Capture the cell that displays the provided text and extract its [X, Y] central coordinate. 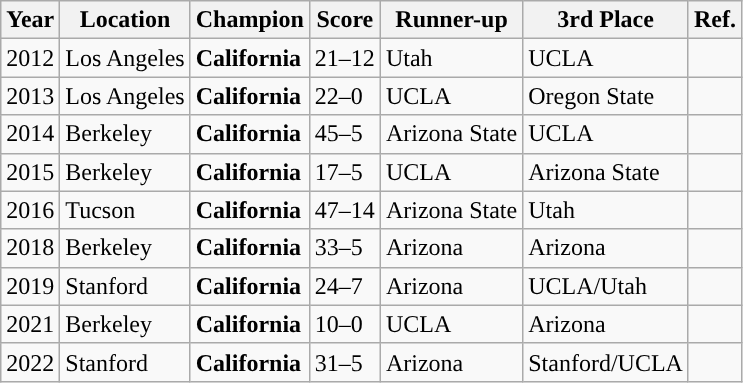
Champion [250, 20]
24–7 [344, 286]
21–12 [344, 58]
2013 [30, 96]
31–5 [344, 362]
2018 [30, 248]
10–0 [344, 324]
2015 [30, 172]
2019 [30, 286]
2021 [30, 324]
Runner-up [451, 20]
33–5 [344, 248]
Year [30, 20]
17–5 [344, 172]
2012 [30, 58]
47–14 [344, 210]
2016 [30, 210]
Tucson [125, 210]
Oregon State [606, 96]
Ref. [714, 20]
45–5 [344, 134]
2014 [30, 134]
Location [125, 20]
2022 [30, 362]
3rd Place [606, 20]
Score [344, 20]
22–0 [344, 96]
Stanford/UCLA [606, 362]
UCLA/Utah [606, 286]
